Detect which cell encompasses the target text, then output its [X, Y] center coordinate. 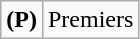
Premiers [90, 20]
(P) [22, 20]
